Output the [X, Y] coordinate of the center of the cell containing the given text.  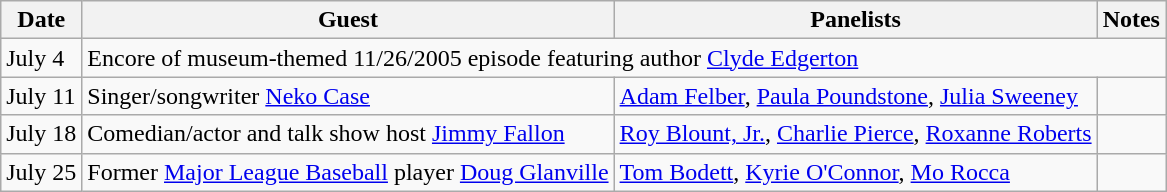
Guest [348, 20]
July 25 [42, 172]
Former Major League Baseball player Doug Glanville [348, 172]
Panelists [856, 20]
Adam Felber, Paula Poundstone, Julia Sweeney [856, 96]
Roy Blount, Jr., Charlie Pierce, Roxanne Roberts [856, 134]
Notes [1131, 20]
July 18 [42, 134]
July 11 [42, 96]
Encore of museum-themed 11/26/2005 episode featuring author Clyde Edgerton [624, 58]
Singer/songwriter Neko Case [348, 96]
July 4 [42, 58]
Date [42, 20]
Tom Bodett, Kyrie O'Connor, Mo Rocca [856, 172]
Comedian/actor and talk show host Jimmy Fallon [348, 134]
